Provide the (x, y) coordinate of the cell's center where the given text is located.  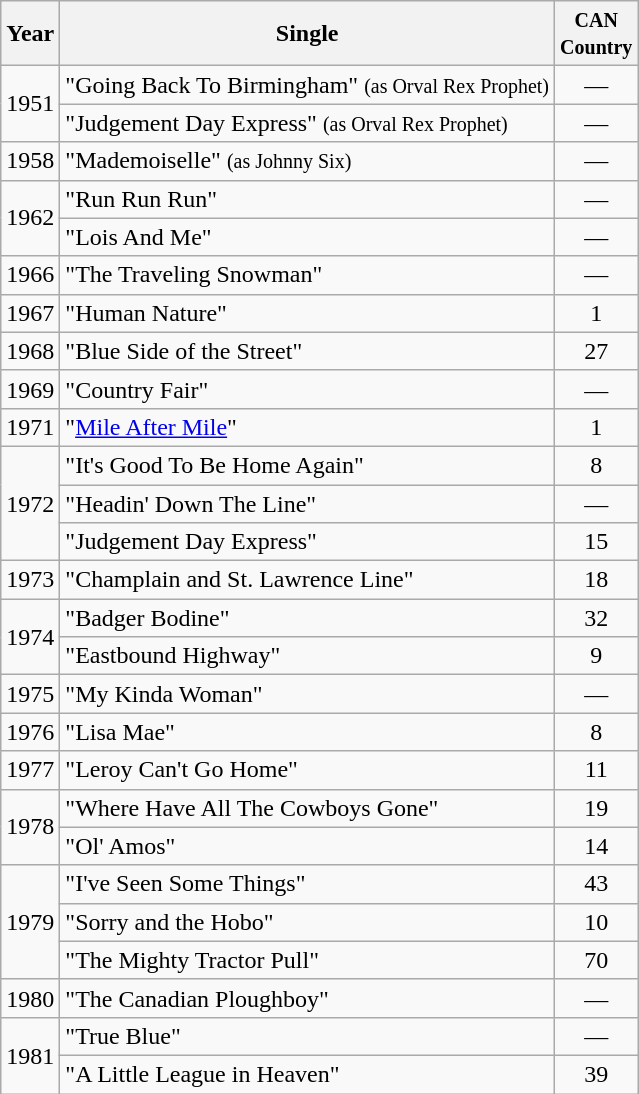
"Human Nature" (308, 313)
"True Blue" (308, 1036)
CAN Country (596, 34)
1973 (30, 580)
"Sorry and the Hobo" (308, 922)
"The Mighty Tractor Pull" (308, 960)
1958 (30, 161)
"Mademoiselle" (as Johnny Six) (308, 161)
"Where Have All The Cowboys Gone" (308, 808)
39 (596, 1074)
27 (596, 351)
"My Kinda Woman" (308, 694)
9 (596, 656)
19 (596, 808)
"Lois And Me" (308, 237)
"Eastbound Highway" (308, 656)
1974 (30, 637)
43 (596, 884)
15 (596, 542)
70 (596, 960)
"Headin' Down The Line" (308, 503)
"It's Good To Be Home Again" (308, 465)
1962 (30, 218)
Single (308, 34)
Year (30, 34)
18 (596, 580)
10 (596, 922)
"Badger Bodine" (308, 618)
"Champlain and St. Lawrence Line" (308, 580)
"Lisa Mae" (308, 732)
1968 (30, 351)
1969 (30, 389)
"Mile After Mile" (308, 427)
14 (596, 846)
"The Traveling Snowman" (308, 275)
1976 (30, 732)
11 (596, 770)
1980 (30, 998)
1967 (30, 313)
1951 (30, 104)
"Ol' Amos" (308, 846)
"I've Seen Some Things" (308, 884)
1977 (30, 770)
"A Little League in Heaven" (308, 1074)
1979 (30, 922)
"Going Back To Birmingham" (as Orval Rex Prophet) (308, 85)
1981 (30, 1055)
"Country Fair" (308, 389)
1975 (30, 694)
1972 (30, 503)
"Judgement Day Express" (as Orval Rex Prophet) (308, 123)
1978 (30, 827)
"Run Run Run" (308, 199)
32 (596, 618)
1971 (30, 427)
"Blue Side of the Street" (308, 351)
1966 (30, 275)
"Judgement Day Express" (308, 542)
"Leroy Can't Go Home" (308, 770)
"The Canadian Ploughboy" (308, 998)
